Determine the [x, y] coordinate at the center of the cell enclosing the given text.  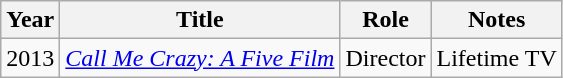
Notes [496, 20]
Call Me Crazy: A Five Film [200, 58]
Year [30, 20]
Title [200, 20]
2013 [30, 58]
Role [386, 20]
Lifetime TV [496, 58]
Director [386, 58]
